Pinpoint the cell where the given text exists, returning its (x, y) midpoint coordinate. 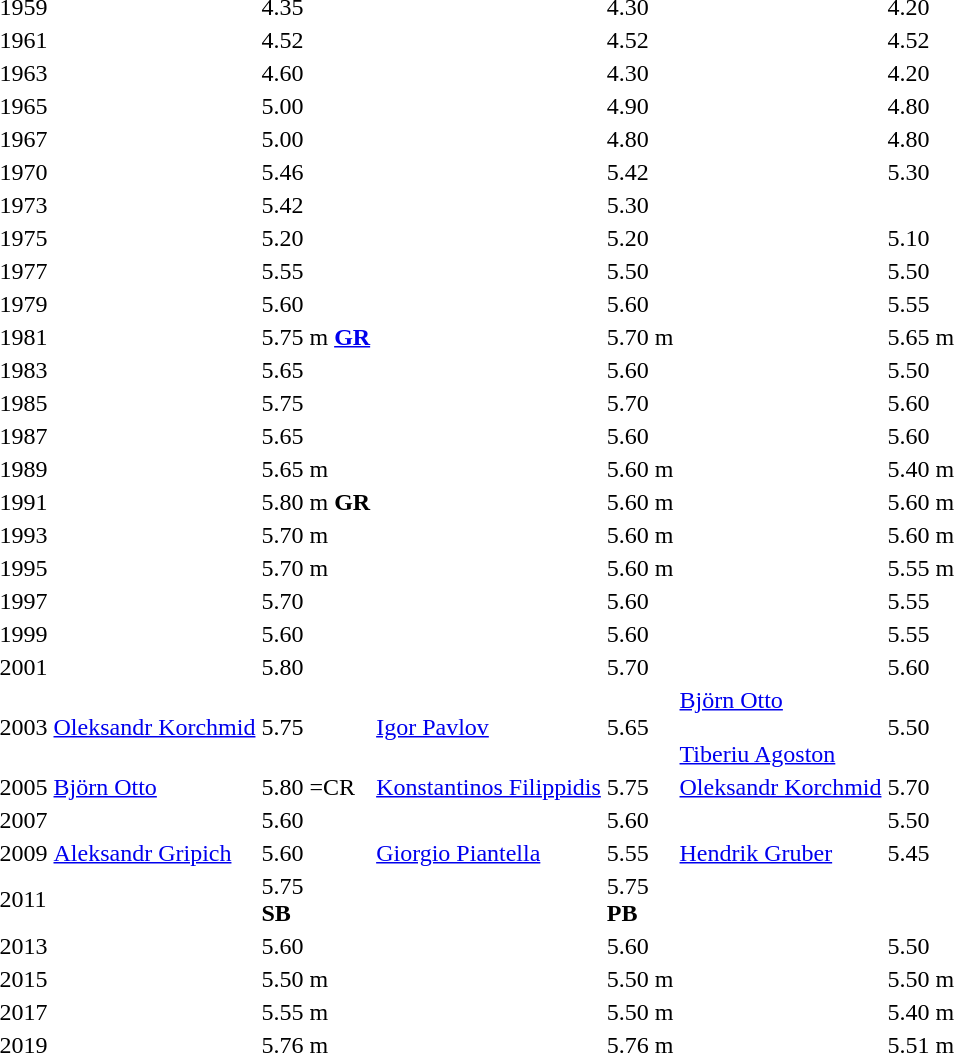
Giorgio Piantella (489, 853)
5.65 m (316, 469)
Aleksandr Gripich (154, 853)
Igor Pavlov (489, 727)
5.55 m (316, 1012)
5.80 m GR (316, 502)
5.50 (640, 271)
5.75 PB (640, 900)
Konstantinos Filippidis (489, 787)
5.80 (316, 667)
5.75 SB (316, 900)
Björn Otto Tiberiu Agoston (780, 727)
5.30 (640, 205)
Björn Otto (154, 787)
5.46 (316, 172)
4.30 (640, 73)
Hendrik Gruber (780, 853)
5.80 =CR (316, 787)
4.60 (316, 73)
4.90 (640, 106)
5.75 m GR (316, 337)
4.80 (640, 139)
